For the text-containing cell, return its midpoint in (x, y) coordinate format. 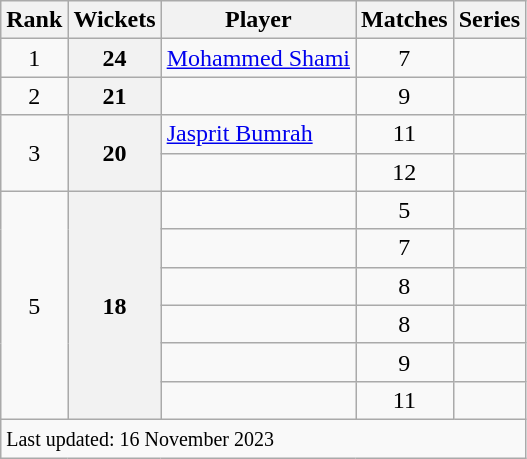
Rank (34, 20)
18 (114, 305)
24 (114, 58)
Player (258, 20)
20 (114, 153)
Last updated: 16 November 2023 (264, 438)
21 (114, 96)
3 (34, 153)
1 (34, 58)
Jasprit Bumrah (258, 134)
12 (405, 172)
Wickets (114, 20)
Matches (405, 20)
Series (489, 20)
Mohammed Shami (258, 58)
2 (34, 96)
